Output the [X, Y] coordinate of the center of the cell containing the given text.  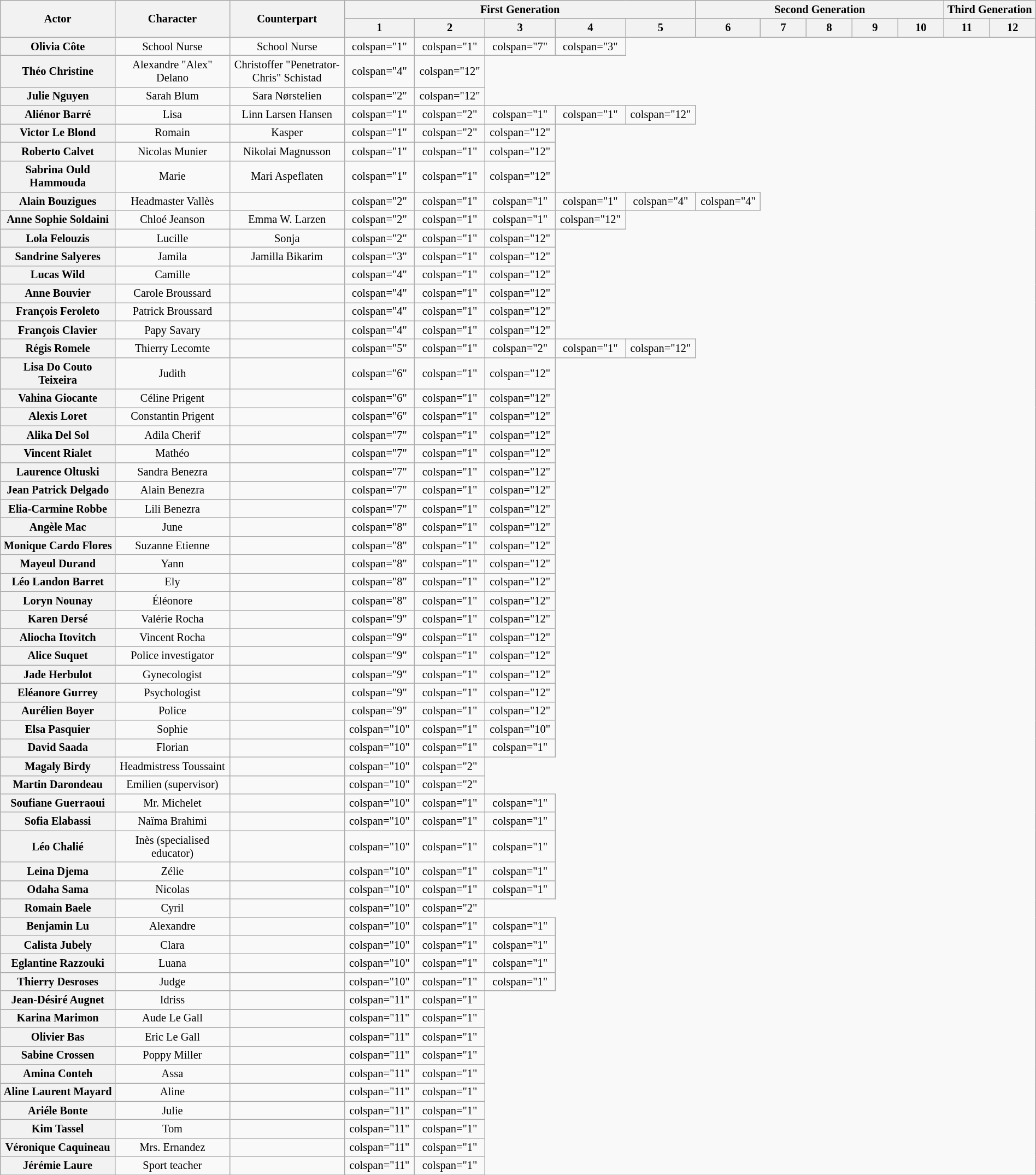
Jean Patrick Delgado [58, 490]
Sabine Crossen [58, 1055]
Odaha Sama [58, 890]
Nicolas Munier [173, 151]
Sophie [173, 730]
First Generation [520, 9]
Sandra Benezra [173, 472]
Jamila [173, 256]
Aude Le Gall [173, 1018]
Constantin Prigent [173, 416]
Valérie Rocha [173, 619]
Alika Del Sol [58, 435]
Soufiane Guerraoui [58, 803]
Aline Laurent Mayard [58, 1092]
Inès (specialised educator) [173, 847]
8 [829, 28]
Alexis Loret [58, 416]
Jean-Désiré Augnet [58, 1000]
Mr. Michelet [173, 803]
5 [661, 28]
Mayeul Durand [58, 564]
Jamilla Bikarim [287, 256]
Headmistress Toussaint [173, 766]
Third Generation [990, 9]
Jade Herbulot [58, 674]
Alain Benezra [173, 490]
Céline Prigent [173, 398]
Christoffer "Penetrator-Chris" Schistad [287, 71]
Lola Felouzis [58, 238]
Alexandre [173, 926]
Yann [173, 564]
Nikolai Magnusson [287, 151]
Judge [173, 982]
Ely [173, 582]
Gynecologist [173, 674]
Léo Landon Barret [58, 582]
Mrs. Ernandez [173, 1147]
Carole Broussard [173, 293]
Magaly Birdy [58, 766]
Olivia Côte [58, 46]
12 [1013, 28]
Naïma Brahimi [173, 821]
Victor Le Blond [58, 133]
Leina Djema [58, 871]
Romain Baele [58, 908]
Elia-Carmine Robbe [58, 509]
François Clavier [58, 330]
Alice Suquet [58, 656]
Aurélien Boyer [58, 711]
Second Generation [820, 9]
Alexandre "Alex" Delano [173, 71]
Aliocha Itovitch [58, 637]
Julie Nguyen [58, 96]
Police investigator [173, 656]
Papy Savary [173, 330]
Mari Aspeflaten [287, 177]
Eglantine Razzouki [58, 963]
Psychologist [173, 692]
Sara Nørstelien [287, 96]
Clara [173, 945]
Angèle Mac [58, 527]
Jérémie Laure [58, 1166]
Luana [173, 963]
Régis Romele [58, 348]
Éléonore [173, 601]
Olivier Bas [58, 1037]
3 [520, 28]
Vincent Rialet [58, 454]
Véronique Caquineau [58, 1147]
Julie [173, 1111]
David Saada [58, 748]
Kim Tassel [58, 1129]
Anne Bouvier [58, 293]
7 [784, 28]
Aline [173, 1092]
Kasper [287, 133]
Sofia Elabassi [58, 821]
Laurence Oltuski [58, 472]
10 [921, 28]
Ariéle Bonte [58, 1111]
Lucas Wild [58, 275]
Emilien (supervisor) [173, 785]
Benjamin Lu [58, 926]
Chloé Jeanson [173, 220]
Martin Darondeau [58, 785]
Emma W. Larzen [287, 220]
Headmaster Vallès [173, 201]
Tom [173, 1129]
Alain Bouzigues [58, 201]
François Feroleto [58, 312]
Cyril [173, 908]
4 [590, 28]
Thierry Lecomte [173, 348]
Léo Chalié [58, 847]
Idriss [173, 1000]
Vincent Rocha [173, 637]
Camille [173, 275]
Sport teacher [173, 1166]
Sandrine Salyeres [58, 256]
Thierry Desroses [58, 982]
11 [967, 28]
Karen Dersé [58, 619]
Actor [58, 19]
Assa [173, 1073]
Monique Cardo Flores [58, 545]
Eric Le Gall [173, 1037]
Zélie [173, 871]
June [173, 527]
Théo Christine [58, 71]
Florian [173, 748]
Sarah Blum [173, 96]
Romain [173, 133]
Vahina Giocante [58, 398]
Mathéo [173, 454]
Sabrina Ould Hammouda [58, 177]
Counterpart [287, 19]
9 [875, 28]
colspan="5" [379, 348]
Anne Sophie Soldaini [58, 220]
Character [173, 19]
Lili Benezra [173, 509]
Lucille [173, 238]
Aliénor Barré [58, 115]
6 [728, 28]
Amina Conteh [58, 1073]
Suzanne Etienne [173, 545]
Elsa Pasquier [58, 730]
Adila Cherif [173, 435]
Poppy Miller [173, 1055]
Judith [173, 373]
Police [173, 711]
Eléanore Gurrey [58, 692]
Patrick Broussard [173, 312]
Loryn Nounay [58, 601]
Calista Jubely [58, 945]
Sonja [287, 238]
Karina Marimon [58, 1018]
Lisa [173, 115]
Roberto Calvet [58, 151]
1 [379, 28]
2 [450, 28]
Lisa Do Couto Teixeira [58, 373]
Marie [173, 177]
Nicolas [173, 890]
Linn Larsen Hansen [287, 115]
